Locate the cell with the specified text and output its [X, Y] center coordinate. 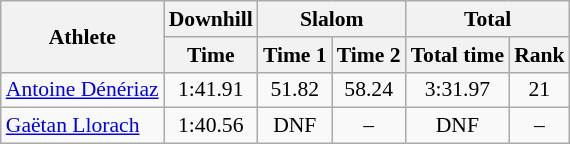
1:40.56 [211, 126]
Total time [458, 55]
Time [211, 55]
Downhill [211, 19]
1:41.91 [211, 90]
21 [540, 90]
Total [488, 19]
Time 2 [369, 55]
3:31.97 [458, 90]
51.82 [295, 90]
Gaëtan Llorach [82, 126]
Rank [540, 55]
Antoine Dénériaz [82, 90]
58.24 [369, 90]
Time 1 [295, 55]
Slalom [332, 19]
Athlete [82, 36]
